From the cell containing the given text, extract its center point as [x, y] coordinate. 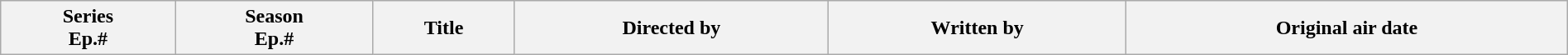
SeriesEp.# [88, 28]
SeasonEp.# [275, 28]
Title [443, 28]
Directed by [672, 28]
Original air date [1347, 28]
Written by [978, 28]
